Pinpoint the cell where the given text exists, returning its [x, y] midpoint coordinate. 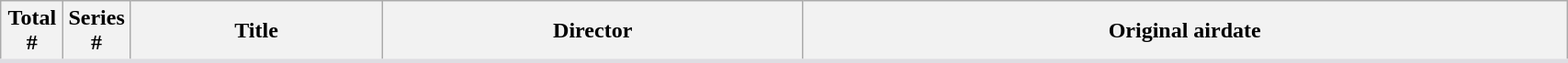
Total# [32, 31]
Original airdate [1185, 31]
Director [593, 31]
Title [255, 31]
Series# [96, 31]
